Locate the cell with the specified text and output its [X, Y] center coordinate. 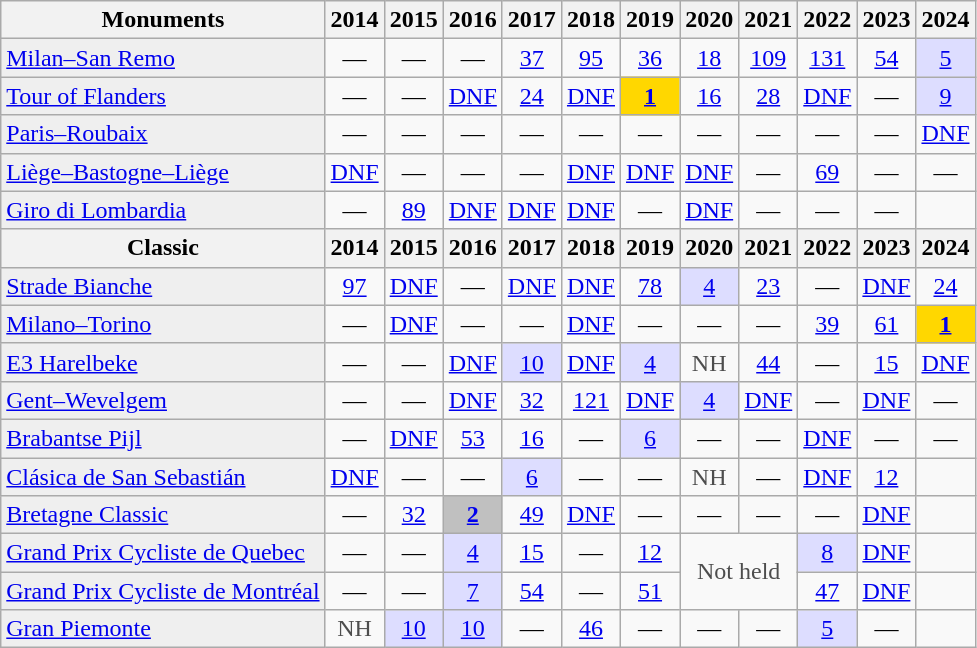
E3 Harelbeke [163, 362]
Strade Bianche [163, 286]
Gent–Wevelgem [163, 400]
Brabantse Pijl [163, 438]
Liège–Bastogne–Liège [163, 172]
109 [768, 58]
Not held [739, 572]
95 [590, 58]
46 [590, 629]
7 [472, 591]
131 [828, 58]
Gran Piemonte [163, 629]
37 [532, 58]
Milano–Torino [163, 324]
28 [768, 96]
61 [886, 324]
Paris–Roubaix [163, 134]
Milan–San Remo [163, 58]
Monuments [163, 20]
51 [650, 591]
89 [414, 210]
Bretagne Classic [163, 515]
Clásica de San Sebastián [163, 477]
36 [650, 58]
69 [828, 172]
Giro di Lombardia [163, 210]
23 [768, 286]
97 [354, 286]
44 [768, 362]
Classic [163, 248]
47 [828, 591]
49 [532, 515]
Grand Prix Cycliste de Quebec [163, 553]
18 [710, 58]
2 [472, 515]
9 [946, 96]
121 [590, 400]
39 [828, 324]
78 [650, 286]
Grand Prix Cycliste de Montréal [163, 591]
53 [472, 438]
8 [828, 553]
Tour of Flanders [163, 96]
